Return the [X, Y] coordinate for the center point of the cell that contains the specified text.  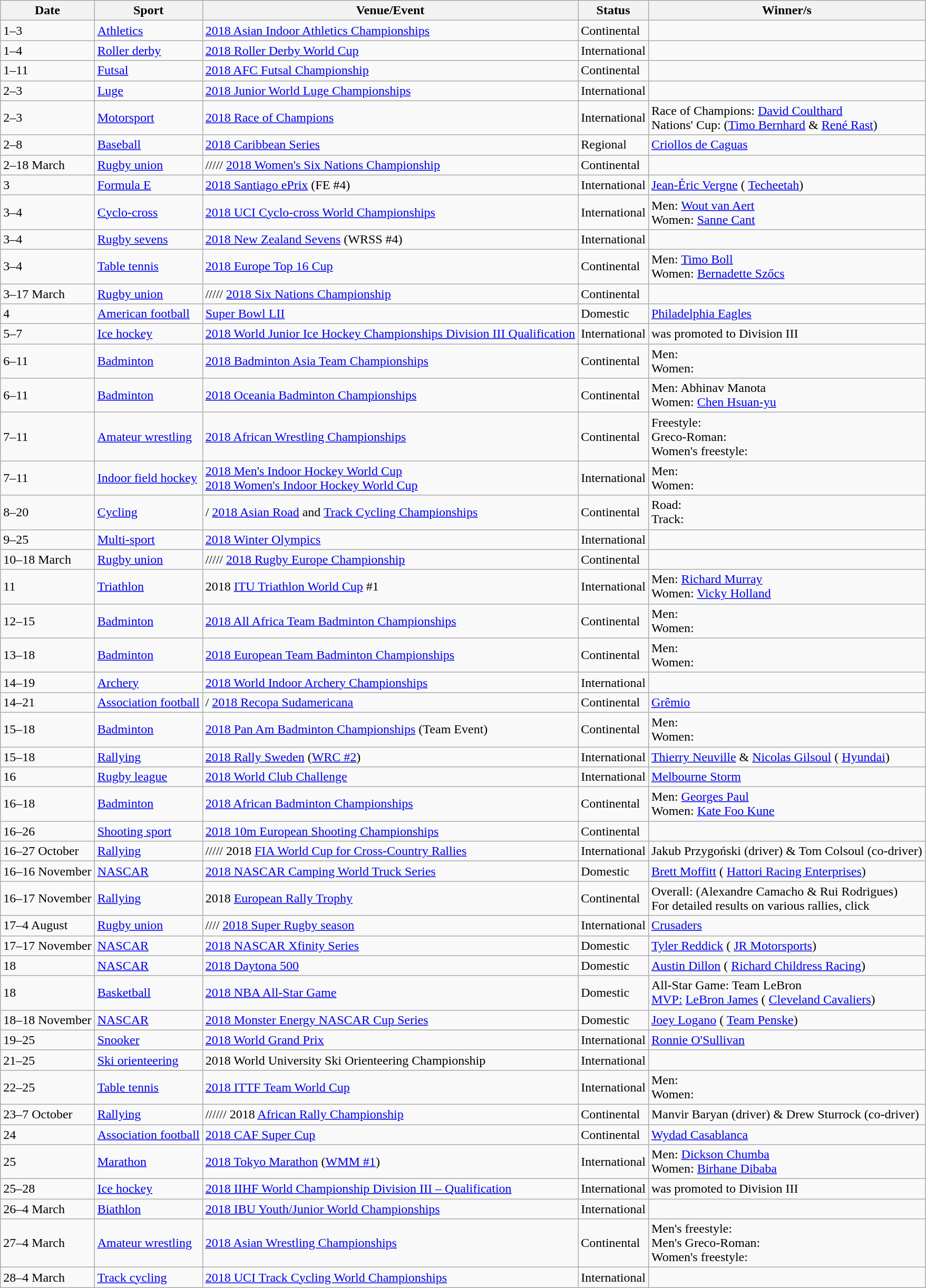
Race of Champions: David CoulthardNations' Cup: (Timo Bernhard & René Rast) [786, 118]
Brett Moffitt ( Hattori Racing Enterprises) [786, 871]
Overall: (Alexandre Camacho & Rui Rodrigues)For detailed results on various rallies, click [786, 899]
2–18 March [47, 165]
2018 NASCAR Xfinity Series [390, 946]
2018 Santiago ePrix (FE #4) [390, 185]
2018 Oceania Badminton Championships [390, 395]
14–21 [47, 702]
Freestyle: Greco-Roman: Women's freestyle: [786, 437]
2018 New Zealand Sevens (WRSS #4) [390, 239]
Joey Logano ( Team Penske) [786, 1020]
28–4 March [47, 1277]
16–16 November [47, 871]
2018 IIHF World Championship Division III – Qualification [390, 1189]
Biathlon [149, 1209]
2018 Monster Energy NASCAR Cup Series [390, 1020]
Men: Dickson ChumbaWomen: Birhane Dibaba [786, 1162]
Athletics [149, 31]
Futsal [149, 71]
2018 UCI Cyclo-cross World Championships [390, 212]
Snooker [149, 1040]
2018 Rally Sweden (WRC #2) [390, 757]
/ 2018 Recopa Sudamericana [390, 702]
Manvir Baryan (driver) & Drew Sturrock (co-driver) [786, 1114]
2018 African Badminton Championships [390, 804]
Road: Track: [786, 512]
2018 All Africa Team Badminton Championships [390, 621]
Men's freestyle: Men's Greco-Roman: Women's freestyle: [786, 1243]
21–25 [47, 1060]
2018 World University Ski Orienteering Championship [390, 1060]
2018 Daytona 500 [390, 966]
16–17 November [47, 899]
2–8 [47, 145]
Super Bowl LII [390, 314]
23–7 October [47, 1114]
2018 Badminton Asia Team Championships [390, 361]
2018 World Indoor Archery Championships [390, 682]
13–18 [47, 655]
Melbourne Storm [786, 777]
3–17 March [47, 293]
Austin Dillon ( Richard Childress Racing) [786, 966]
Thierry Neuville & Nicolas Gilsoul ( Hyundai) [786, 757]
///// 2018 Rugby Europe Championship [390, 559]
/ 2018 Asian Road and Track Cycling Championships [390, 512]
25 [47, 1162]
American football [149, 314]
17–4 August [47, 926]
1–11 [47, 71]
2018 Junior World Luge Championships [390, 91]
2018 IBU Youth/Junior World Championships [390, 1209]
5–7 [47, 334]
Philadelphia Eagles [786, 314]
2018 Men's Indoor Hockey World Cup 2018 Women's Indoor Hockey World Cup [390, 478]
2018 Asian Wrestling Championships [390, 1243]
16–27 October [47, 851]
////// 2018 African Rally Championship [390, 1114]
2018 Race of Champions [390, 118]
2018 European Team Badminton Championships [390, 655]
//// 2018 Super Rugby season [390, 926]
Grêmio [786, 702]
2018 10m European Shooting Championships [390, 831]
2018 Pan Am Badminton Championships (Team Event) [390, 729]
2018 World Junior Ice Hockey Championships Division III Qualification [390, 334]
Motorsport [149, 118]
Ski orienteering [149, 1060]
2018 Roller Derby World Cup [390, 51]
2018 Tokyo Marathon (WMM #1) [390, 1162]
2018 ITTF Team World Cup [390, 1087]
Multi-sport [149, 539]
Men: Georges PaulWomen: Kate Foo Kune [786, 804]
2018 AFC Futsal Championship [390, 71]
2018 UCI Track Cycling World Championships [390, 1277]
14–19 [47, 682]
3 [47, 185]
Formula E [149, 185]
16 [47, 777]
Baseball [149, 145]
Sport [149, 11]
2018 Caribbean Series [390, 145]
Jean-Éric Vergne ( Techeetah) [786, 185]
16–26 [47, 831]
2018 World Club Challenge [390, 777]
Men: Richard MurrayWomen: Vicky Holland [786, 587]
///// 2018 FIA World Cup for Cross-Country Rallies [390, 851]
2018 CAF Super Cup [390, 1134]
Winner/s [786, 11]
17–17 November [47, 946]
2018 NASCAR Camping World Truck Series [390, 871]
Cycling [149, 512]
Triathlon [149, 587]
Jakub Przygoński (driver) & Tom Colsoul (co-driver) [786, 851]
2018 World Grand Prix [390, 1040]
Venue/Event [390, 11]
Basketball [149, 992]
Marathon [149, 1162]
2018 ITU Triathlon World Cup #1 [390, 587]
2018 Winter Olympics [390, 539]
Tyler Reddick ( JR Motorsports) [786, 946]
Crusaders [786, 926]
Wydad Casablanca [786, 1134]
///// 2018 Women's Six Nations Championship [390, 165]
11 [47, 587]
24 [47, 1134]
2018 NBA All-Star Game [390, 992]
Criollos de Caguas [786, 145]
Indoor field hockey [149, 478]
12–15 [47, 621]
Luge [149, 91]
8–20 [47, 512]
Track cycling [149, 1277]
Regional [613, 145]
Shooting sport [149, 831]
Ronnie O'Sullivan [786, 1040]
Date [47, 11]
Men: Wout van AertWomen: Sanne Cant [786, 212]
Men: Abhinav ManotaWomen: Chen Hsuan-yu [786, 395]
Roller derby [149, 51]
4 [47, 314]
Rugby league [149, 777]
Status [613, 11]
27–4 March [47, 1243]
Rugby sevens [149, 239]
Archery [149, 682]
9–25 [47, 539]
1–4 [47, 51]
All-Star Game: Team LeBronMVP: LeBron James ( Cleveland Cavaliers) [786, 992]
2018 European Rally Trophy [390, 899]
2018 Asian Indoor Athletics Championships [390, 31]
///// 2018 Six Nations Championship [390, 293]
1–3 [47, 31]
26–4 March [47, 1209]
Men: Timo BollWomen: Bernadette Szőcs [786, 267]
22–25 [47, 1087]
19–25 [47, 1040]
2018 Europe Top 16 Cup [390, 267]
16–18 [47, 804]
Cyclo-cross [149, 212]
18–18 November [47, 1020]
25–28 [47, 1189]
2018 African Wrestling Championships [390, 437]
10–18 March [47, 559]
